Search for the cell housing the specified text and yield its [x, y] center coordinate. 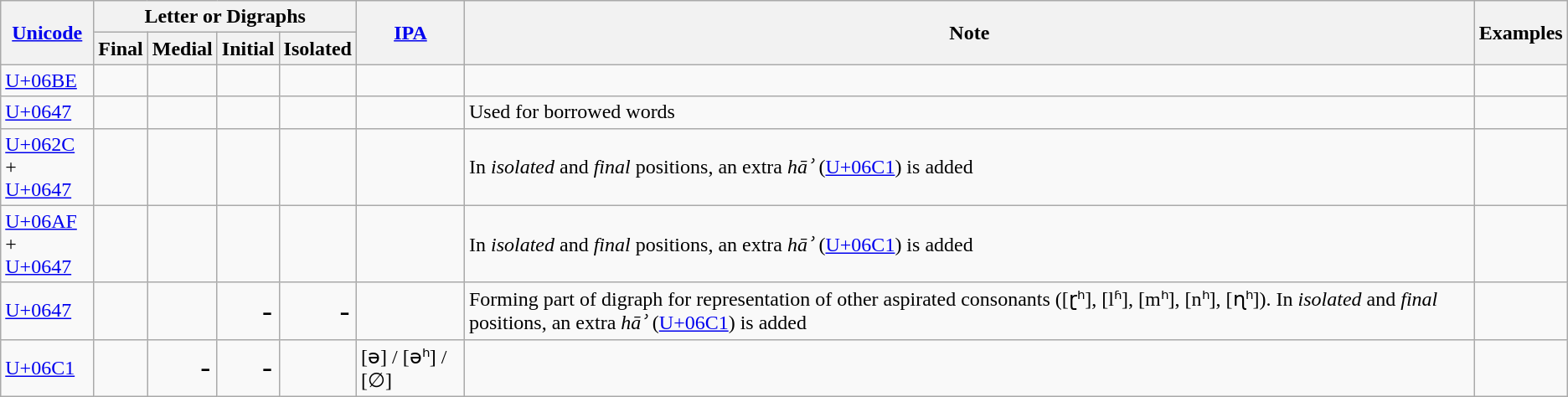
Examples [1521, 33]
Isolated [317, 49]
[ə] / [əʰ] / [∅] [410, 368]
U+06BE [47, 80]
U+062C +U+0647 [47, 167]
IPA [410, 33]
Unicode [47, 33]
Letter or Digraphs [225, 17]
Used for borrowed words [969, 112]
Initial [248, 49]
Note [969, 33]
U+06AF +U+0647 [47, 244]
Final [121, 49]
Medial [183, 49]
U+06C1 [47, 368]
